Determine the (x, y) coordinate at the center of the cell enclosing the given text.  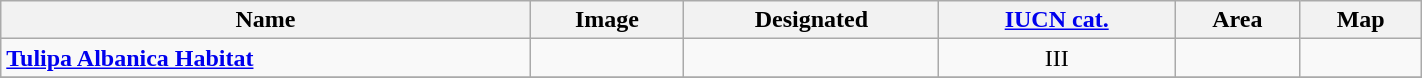
Name (266, 20)
Map (1360, 20)
III (1057, 58)
Designated (812, 20)
Image (607, 20)
IUCN cat. (1057, 20)
Tulipa Albanica Habitat (266, 58)
Area (1238, 20)
